Scan for the cell matching the given text and deliver its (x, y) coordinate at center. 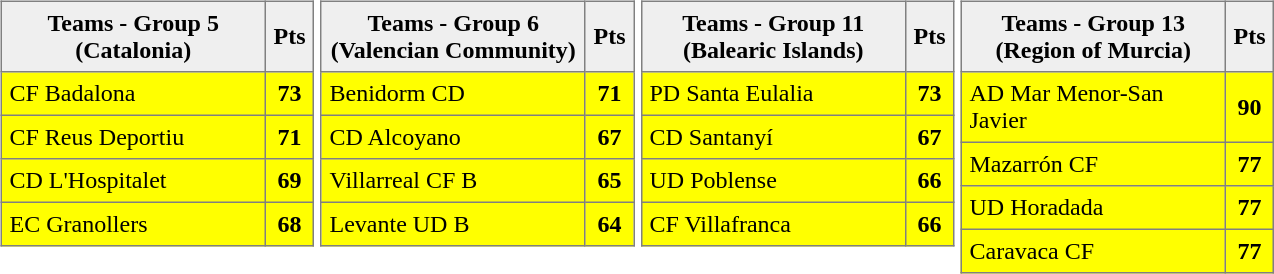
CD Santanyí (773, 137)
Mazarrón CF (1093, 164)
CF Villafranca (773, 224)
65 (609, 181)
UD Horadada (1093, 208)
Caravaca CF (1093, 251)
Levante UD B (453, 224)
PD Santa Eulalia (773, 94)
69 (289, 181)
Teams - Group 5(Catalonia) (133, 36)
AD Mar Menor-San Javier (1093, 107)
CF Badalona (133, 94)
Villarreal CF B (453, 181)
CF Reus Deportiu (133, 137)
UD Poblense (773, 181)
90 (1249, 107)
CD Alcoyano (453, 137)
Teams - Group 11(Balearic Islands) (773, 36)
CD L'Hospitalet (133, 181)
Teams - Group 13(Region of Murcia) (1093, 36)
Benidorm CD (453, 94)
EC Granollers (133, 224)
64 (609, 224)
68 (289, 224)
Teams - Group 6(Valencian Community) (453, 36)
